Extract the (x, y) coordinate from the center of the cell holding the provided text.  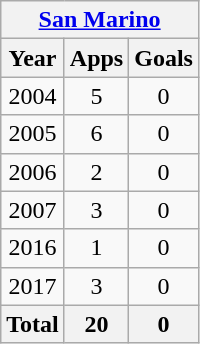
2007 (33, 210)
5 (96, 96)
2005 (33, 134)
Apps (96, 58)
20 (96, 324)
2016 (33, 248)
2017 (33, 286)
1 (96, 248)
2004 (33, 96)
Year (33, 58)
2 (96, 172)
6 (96, 134)
Total (33, 324)
2006 (33, 172)
San Marino (100, 20)
Goals (164, 58)
